For the text-containing cell, return its midpoint in [x, y] coordinate format. 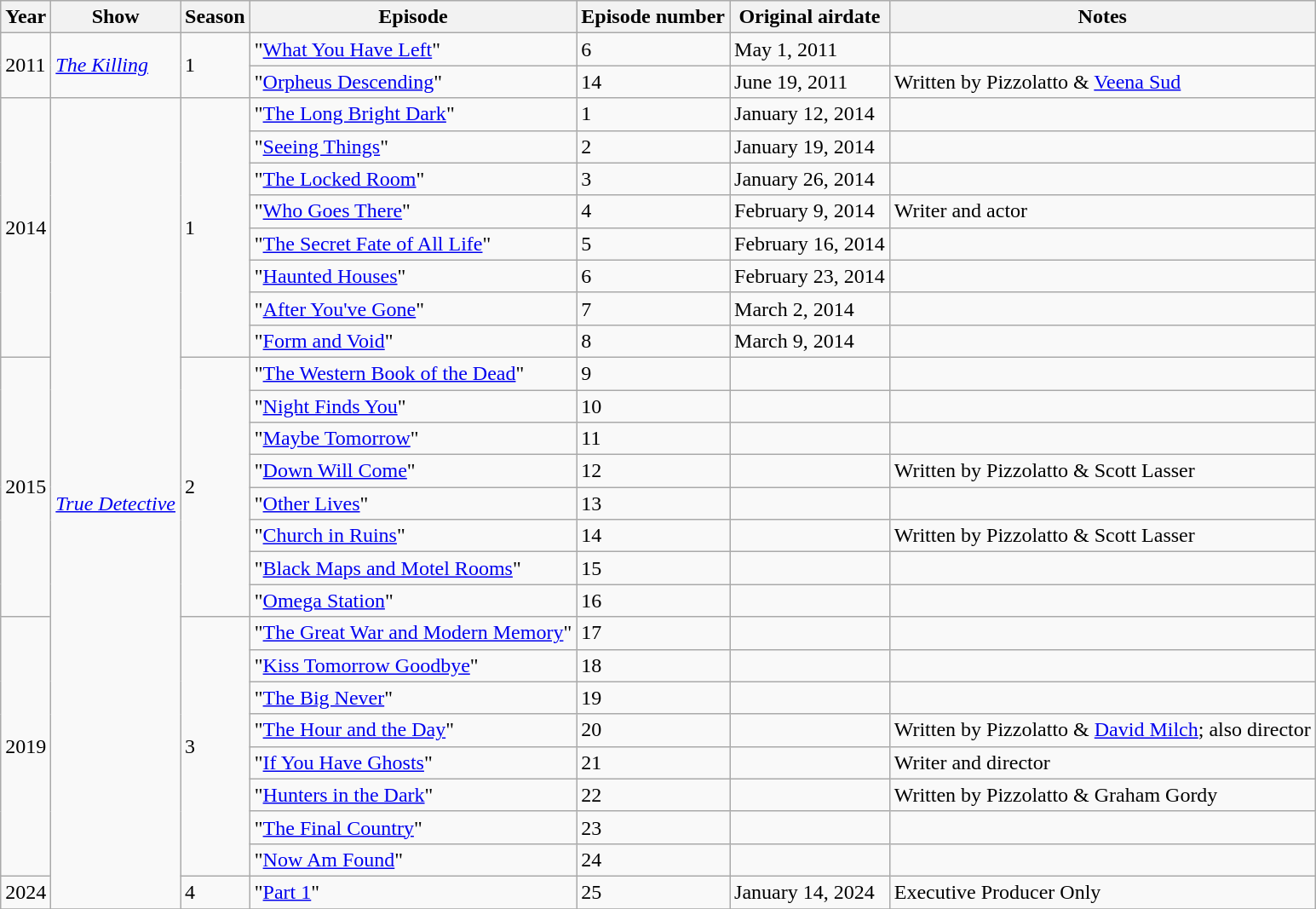
"Who Goes There" [413, 211]
2015 [26, 486]
Episode [413, 17]
13 [653, 503]
"After You've Gone" [413, 308]
May 1, 2011 [810, 49]
Executive Producer Only [1102, 892]
22 [653, 795]
2011 [26, 66]
Original airdate [810, 17]
16 [653, 601]
12 [653, 471]
February 23, 2014 [810, 276]
"Down Will Come" [413, 471]
January 26, 2014 [810, 179]
"Omega Station" [413, 601]
"Seeing Things" [413, 147]
Written by Pizzolatto & David Milch; also director [1102, 730]
"Now Am Found" [413, 860]
"Part 1" [413, 892]
"The Big Never" [413, 698]
"Orpheus Descending" [413, 82]
2019 [26, 746]
25 [653, 892]
15 [653, 568]
January 19, 2014 [810, 147]
Writer and actor [1102, 211]
9 [653, 373]
"Haunted Houses" [413, 276]
February 16, 2014 [810, 244]
True Detective [116, 503]
19 [653, 698]
Written by Pizzolatto & Veena Sud [1102, 82]
"The Hour and the Day" [413, 730]
"Night Finds You" [413, 406]
January 14, 2024 [810, 892]
"If You Have Ghosts" [413, 762]
"Hunters in the Dark" [413, 795]
March 2, 2014 [810, 308]
"Other Lives" [413, 503]
June 19, 2011 [810, 82]
Year [26, 17]
20 [653, 730]
"What You Have Left" [413, 49]
Writer and director [1102, 762]
"Maybe Tomorrow" [413, 439]
"Form and Void" [413, 341]
"Black Maps and Motel Rooms" [413, 568]
2024 [26, 892]
2014 [26, 227]
23 [653, 827]
"The Great War and Modern Memory" [413, 633]
"The Western Book of the Dead" [413, 373]
Episode number [653, 17]
January 12, 2014 [810, 114]
Notes [1102, 17]
Season [216, 17]
7 [653, 308]
24 [653, 860]
"Kiss Tomorrow Goodbye" [413, 665]
11 [653, 439]
"The Long Bright Dark" [413, 114]
17 [653, 633]
"Church in Ruins" [413, 536]
The Killing [116, 66]
"The Secret Fate of All Life" [413, 244]
Written by Pizzolatto & Graham Gordy [1102, 795]
8 [653, 341]
18 [653, 665]
5 [653, 244]
10 [653, 406]
21 [653, 762]
Show [116, 17]
February 9, 2014 [810, 211]
March 9, 2014 [810, 341]
"The Final Country" [413, 827]
"The Locked Room" [413, 179]
